Determine the (X, Y) coordinate at the center of the cell enclosing the given text.  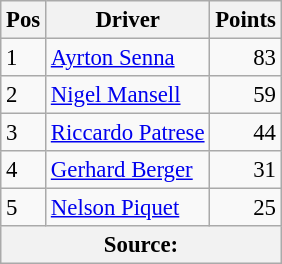
59 (246, 95)
Ayrton Senna (128, 58)
Points (246, 20)
Pos (24, 20)
Source: (141, 245)
Gerhard Berger (128, 170)
2 (24, 95)
1 (24, 58)
5 (24, 208)
Riccardo Patrese (128, 133)
25 (246, 208)
44 (246, 133)
Driver (128, 20)
Nelson Piquet (128, 208)
83 (246, 58)
3 (24, 133)
31 (246, 170)
4 (24, 170)
Nigel Mansell (128, 95)
